Detect which cell encompasses the target text, then output its (X, Y) center coordinate. 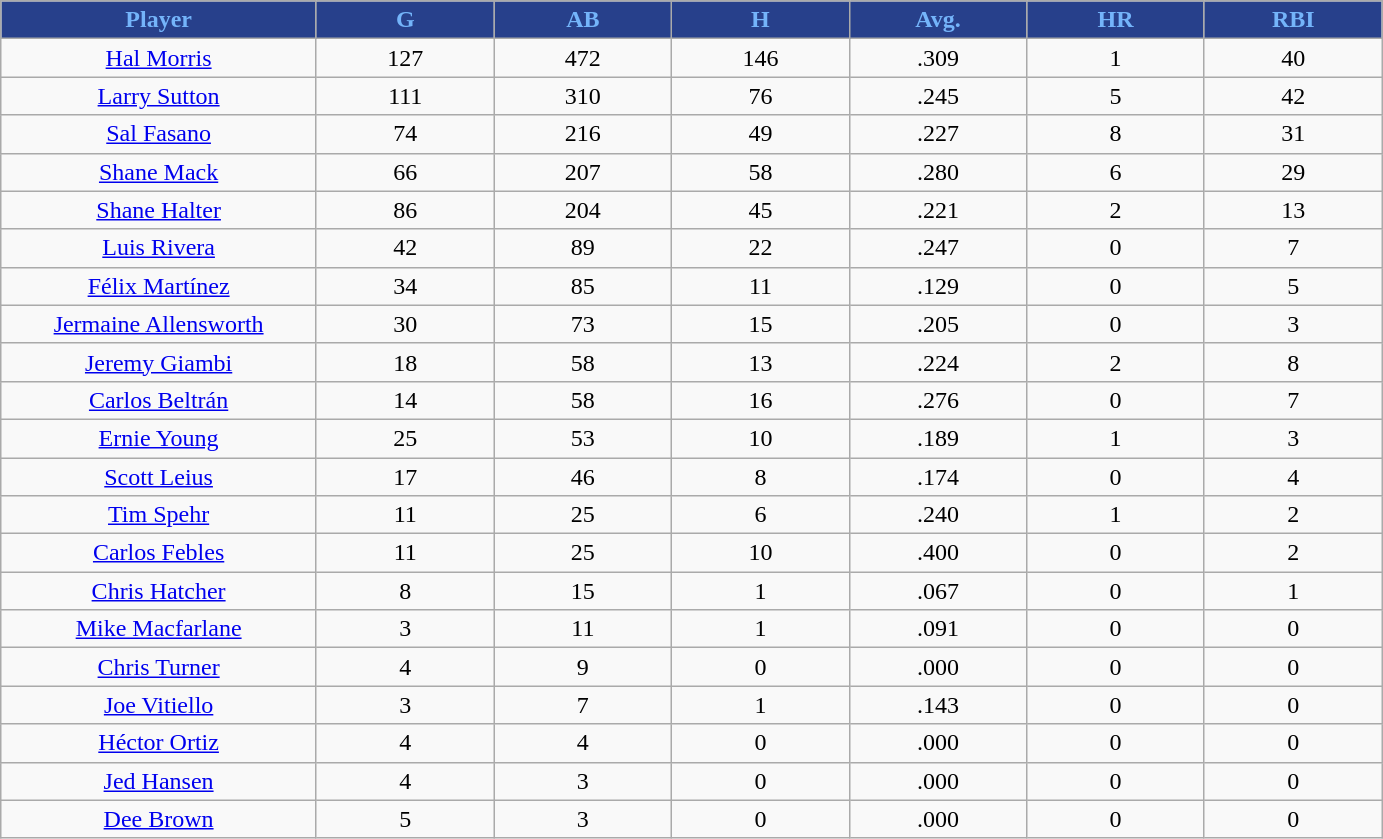
Scott Leius (159, 477)
86 (405, 210)
Chris Hatcher (159, 591)
.067 (938, 591)
.189 (938, 438)
45 (761, 210)
31 (1293, 134)
.309 (938, 58)
40 (1293, 58)
Carlos Febles (159, 553)
.221 (938, 210)
472 (583, 58)
89 (583, 248)
9 (583, 667)
.227 (938, 134)
74 (405, 134)
Héctor Ortiz (159, 743)
Ernie Young (159, 438)
111 (405, 96)
207 (583, 172)
.205 (938, 324)
.280 (938, 172)
34 (405, 286)
.091 (938, 629)
Joe Vitiello (159, 705)
Jermaine Allensworth (159, 324)
.174 (938, 477)
G (405, 20)
.245 (938, 96)
17 (405, 477)
216 (583, 134)
Shane Mack (159, 172)
310 (583, 96)
Avg. (938, 20)
Shane Halter (159, 210)
AB (583, 20)
53 (583, 438)
76 (761, 96)
Jed Hansen (159, 781)
22 (761, 248)
Player (159, 20)
.129 (938, 286)
127 (405, 58)
.400 (938, 553)
.276 (938, 400)
49 (761, 134)
.224 (938, 362)
Dee Brown (159, 819)
.240 (938, 515)
14 (405, 400)
66 (405, 172)
46 (583, 477)
73 (583, 324)
16 (761, 400)
30 (405, 324)
.143 (938, 705)
146 (761, 58)
Jeremy Giambi (159, 362)
H (761, 20)
Sal Fasano (159, 134)
Carlos Beltrán (159, 400)
Mike Macfarlane (159, 629)
.247 (938, 248)
Félix Martínez (159, 286)
Larry Sutton (159, 96)
18 (405, 362)
Chris Turner (159, 667)
Luis Rivera (159, 248)
RBI (1293, 20)
204 (583, 210)
29 (1293, 172)
85 (583, 286)
HR (1116, 20)
Tim Spehr (159, 515)
Hal Morris (159, 58)
